Find where the given text appears and provide that cell's center as (x, y) coordinate. 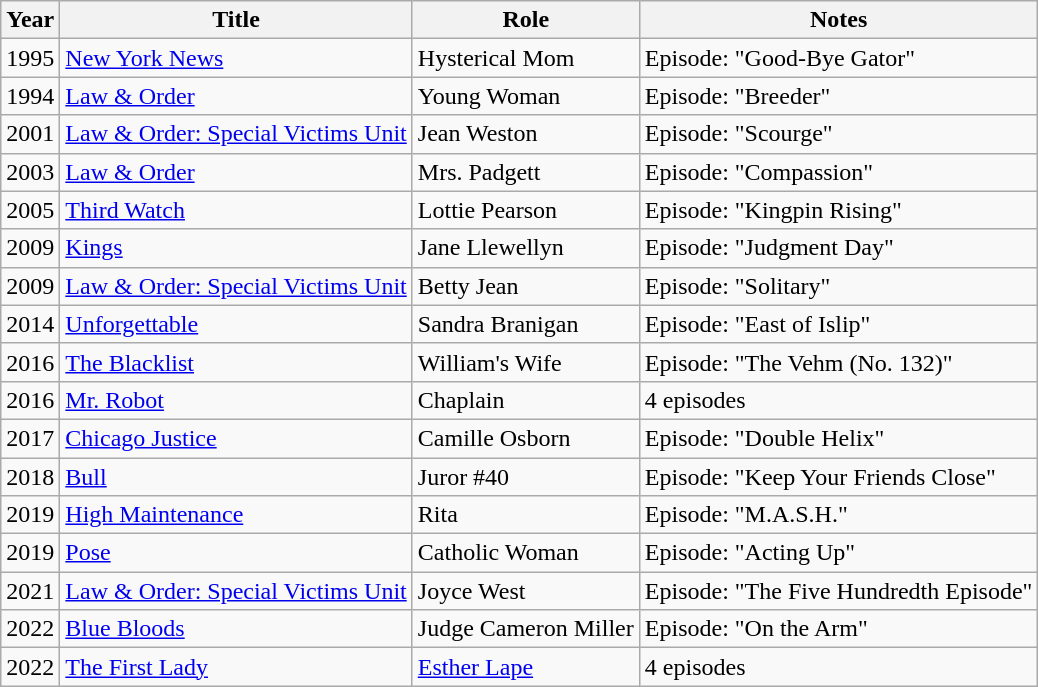
Esther Lape (526, 667)
Lottie Pearson (526, 210)
Episode: "M.A.S.H." (838, 515)
Kings (236, 248)
The Blacklist (236, 362)
New York News (236, 58)
Camille Osborn (526, 438)
2018 (30, 477)
Episode: "On the Arm" (838, 629)
Mrs. Padgett (526, 172)
Episode: "Good-Bye Gator" (838, 58)
Jane Llewellyn (526, 248)
Episode: "Double Helix" (838, 438)
1995 (30, 58)
Episode: "Compassion" (838, 172)
Notes (838, 20)
2017 (30, 438)
Judge Cameron Miller (526, 629)
Chicago Justice (236, 438)
Episode: "Kingpin Rising" (838, 210)
The First Lady (236, 667)
Episode: "Judgment Day" (838, 248)
Episode: "Solitary" (838, 286)
2003 (30, 172)
Year (30, 20)
Bull (236, 477)
2021 (30, 591)
Role (526, 20)
Young Woman (526, 96)
High Maintenance (236, 515)
Episode: "The Five Hundredth Episode" (838, 591)
Pose (236, 553)
William's Wife (526, 362)
Episode: "East of Islip" (838, 324)
Episode: "Breeder" (838, 96)
Episode: "Keep Your Friends Close" (838, 477)
Chaplain (526, 400)
Sandra Branigan (526, 324)
Episode: "The Vehm (No. 132)" (838, 362)
2014 (30, 324)
Blue Bloods (236, 629)
Mr. Robot (236, 400)
Hysterical Mom (526, 58)
Jean Weston (526, 134)
Catholic Woman (526, 553)
2005 (30, 210)
Betty Jean (526, 286)
Episode: "Acting Up" (838, 553)
Third Watch (236, 210)
2001 (30, 134)
Episode: "Scourge" (838, 134)
Unforgettable (236, 324)
Joyce West (526, 591)
Rita (526, 515)
Title (236, 20)
Juror #40 (526, 477)
1994 (30, 96)
